Return the [X, Y] coordinate for the center point of the cell that contains the specified text.  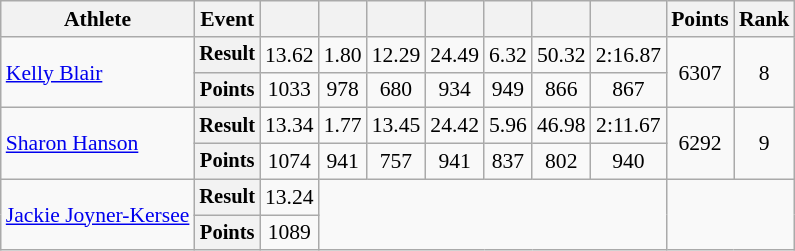
5.96 [508, 126]
50.32 [562, 55]
837 [508, 162]
934 [454, 90]
802 [562, 162]
Kelly Blair [98, 72]
24.49 [454, 55]
866 [562, 90]
Jackie Joyner-Kersee [98, 214]
867 [628, 90]
978 [343, 90]
6.32 [508, 55]
2:11.67 [628, 126]
949 [508, 90]
9 [764, 144]
1.77 [343, 126]
Rank [764, 19]
1074 [290, 162]
Event [227, 19]
Sharon Hanson [98, 144]
940 [628, 162]
1089 [290, 233]
24.42 [454, 126]
6307 [700, 72]
46.98 [562, 126]
Athlete [98, 19]
757 [396, 162]
12.29 [396, 55]
8 [764, 72]
13.62 [290, 55]
1033 [290, 90]
2:16.87 [628, 55]
13.24 [290, 197]
1.80 [343, 55]
13.34 [290, 126]
680 [396, 90]
13.45 [396, 126]
6292 [700, 144]
